Scan for the cell matching the given text and deliver its (x, y) coordinate at center. 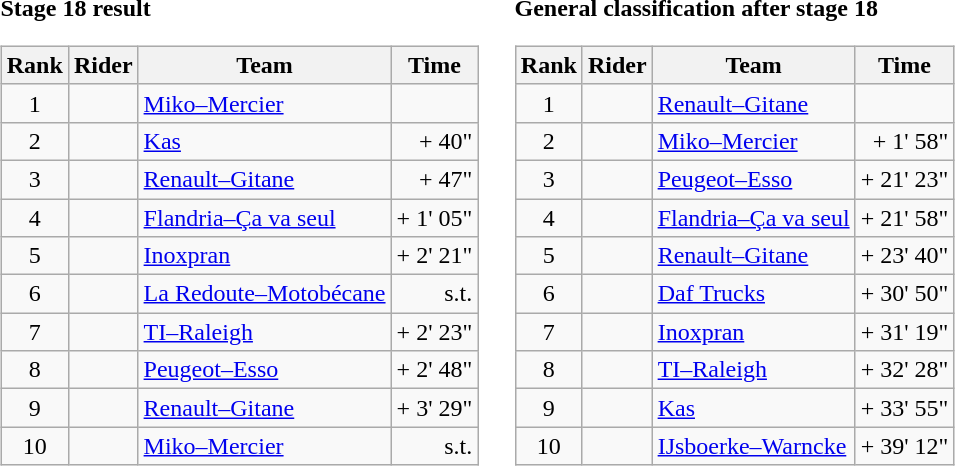
+ 2' 23" (434, 332)
+ 1' 58" (904, 141)
Daf Trucks (754, 294)
+ 21' 58" (904, 217)
+ 31' 19" (904, 332)
+ 47" (434, 179)
+ 33' 55" (904, 408)
+ 21' 23" (904, 179)
La Redoute–Motobécane (264, 294)
+ 2' 21" (434, 256)
IJsboerke–Warncke (754, 446)
+ 2' 48" (434, 370)
+ 32' 28" (904, 370)
+ 23' 40" (904, 256)
+ 39' 12" (904, 446)
+ 30' 50" (904, 294)
+ 40" (434, 141)
+ 3' 29" (434, 408)
+ 1' 05" (434, 217)
